Return (x, y) of the center of cell containing provided text 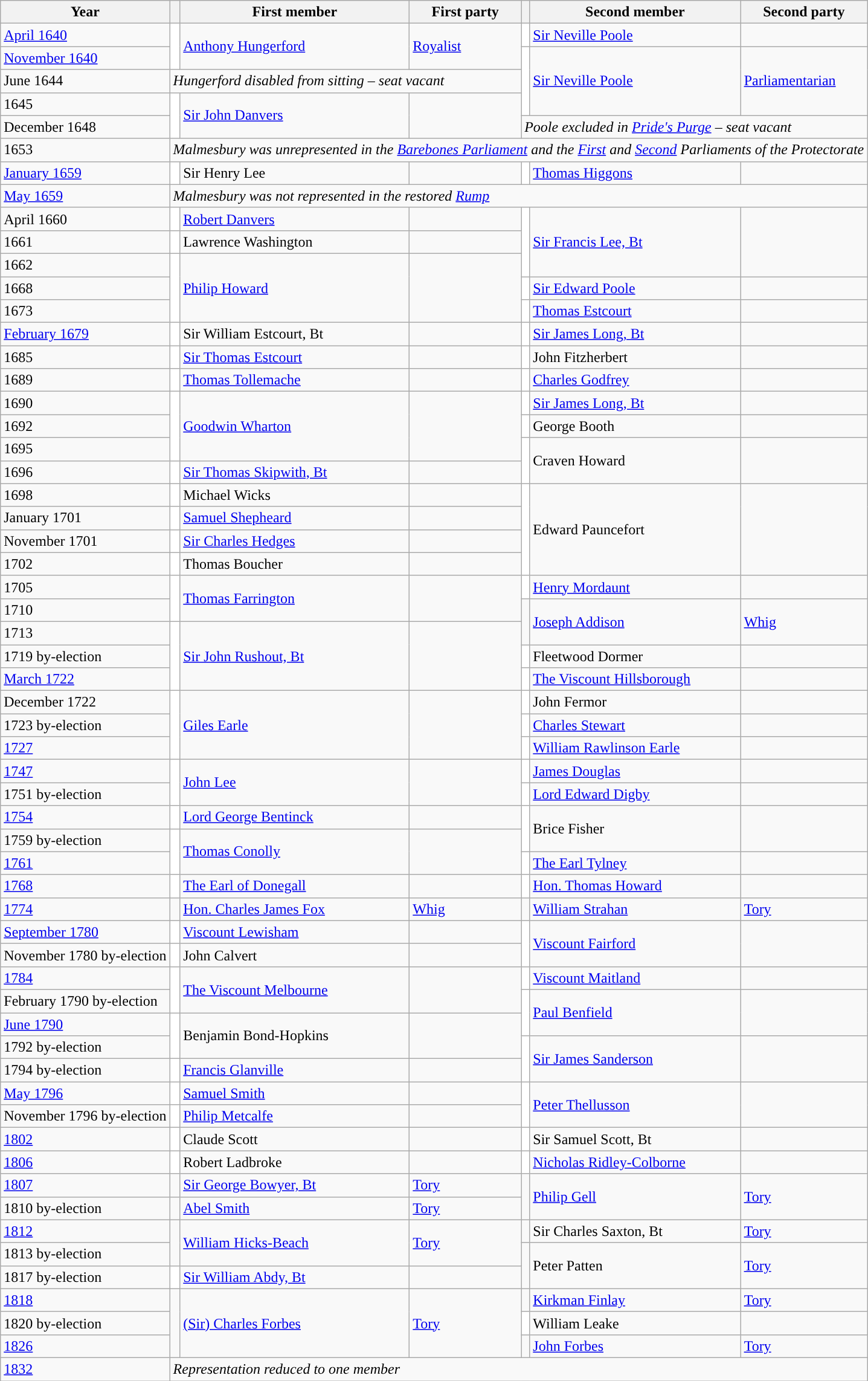
1806 (85, 1162)
Joseph Addison (635, 621)
1761 (85, 863)
Samuel Shepheard (295, 518)
1812 (85, 1231)
Sir Francis Lee, Bt (635, 242)
1695 (85, 449)
Robert Ladbroke (295, 1162)
Sir Charles Saxton, Bt (635, 1231)
The Viscount Hillsborough (635, 679)
Royalist (465, 47)
Thomas Boucher (295, 564)
November 1780 by-election (85, 955)
1696 (85, 472)
Lord George Bentinck (295, 817)
1774 (85, 909)
Kirkman Finlay (635, 1300)
1705 (85, 587)
Robert Danvers (295, 219)
1794 by-election (85, 1070)
Viscount Lewisham (295, 932)
December 1722 (85, 702)
1818 (85, 1300)
Sir William Estcourt, Bt (295, 334)
1784 (85, 978)
Sir Thomas Skipwith, Bt (295, 472)
1820 by-election (85, 1323)
William Rawlinson Earle (635, 748)
(Sir) Charles Forbes (295, 1323)
1754 (85, 817)
May 1659 (85, 196)
John Fermor (635, 702)
Edward Pauncefort (635, 529)
1689 (85, 380)
April 1660 (85, 219)
1668 (85, 288)
Craven Howard (635, 461)
January 1701 (85, 518)
James Douglas (635, 771)
Second party (804, 12)
1802 (85, 1139)
Hon. Thomas Howard (635, 886)
Charles Godfrey (635, 380)
John Fitzherbert (635, 357)
Peter Thellusson (635, 1105)
1727 (85, 748)
Sir Samuel Scott, Bt (635, 1139)
1698 (85, 495)
Francis Glanville (295, 1070)
Samuel Smith (295, 1093)
Sir Charles Hedges (295, 541)
Malmesbury was not represented in the restored Rump (518, 196)
William Strahan (635, 909)
1702 (85, 564)
First member (295, 12)
George Booth (635, 426)
Charles Stewart (635, 725)
June 1790 (85, 1024)
Thomas Farrington (295, 598)
1690 (85, 403)
February 1679 (85, 334)
Philip Metcalfe (295, 1116)
November 1640 (85, 58)
Lawrence Washington (295, 242)
Claude Scott (295, 1139)
1661 (85, 242)
Goodwin Wharton (295, 426)
Giles Earle (295, 725)
1710 (85, 610)
Sir Henry Lee (295, 173)
John Calvert (295, 955)
William Hicks-Beach (295, 1243)
1807 (85, 1185)
1817 by-election (85, 1277)
Hungerford disabled from sitting – seat vacant (346, 81)
Nicholas Ridley-Colborne (635, 1162)
Thomas Conolly (295, 852)
The Earl of Donegall (295, 886)
November 1701 (85, 541)
1662 (85, 265)
1685 (85, 357)
1826 (85, 1346)
1653 (85, 150)
1759 by-election (85, 840)
Thomas Estcourt (635, 311)
Henry Mordaunt (635, 587)
1723 by-election (85, 725)
Michael Wicks (295, 495)
Malmesbury was unrepresented in the Barebones Parliament and the First and Second Parliaments of the Protectorate (518, 150)
March 1722 (85, 679)
Anthony Hungerford (295, 47)
Paul Benfield (635, 1012)
Sir George Bowyer, Bt (295, 1185)
Parliamentarian (804, 81)
1813 by-election (85, 1254)
December 1648 (85, 127)
Philip Gell (635, 1197)
April 1640 (85, 35)
Hon. Charles James Fox (295, 909)
The Earl Tylney (635, 863)
Fleetwood Dormer (635, 656)
Viscount Maitland (635, 978)
1747 (85, 771)
Sir Thomas Estcourt (295, 357)
1713 (85, 633)
First party (465, 12)
Sir William Abdy, Bt (295, 1277)
1692 (85, 426)
1645 (85, 104)
Thomas Tollemache (295, 380)
Sir John Danvers (295, 115)
January 1659 (85, 173)
May 1796 (85, 1093)
Poole excluded in Pride's Purge – seat vacant (695, 127)
Representation reduced to one member (518, 1369)
The Viscount Melbourne (295, 989)
1751 by-election (85, 794)
John Lee (295, 783)
Philip Howard (295, 288)
1673 (85, 311)
Lord Edward Digby (635, 794)
1792 by-election (85, 1047)
Sir James Sanderson (635, 1059)
Thomas Higgons (635, 173)
1768 (85, 886)
Sir John Rushout, Bt (295, 656)
John Forbes (635, 1346)
Brice Fisher (635, 829)
Second member (635, 12)
November 1796 by-election (85, 1116)
1810 by-election (85, 1208)
Viscount Fairford (635, 943)
Benjamin Bond-Hopkins (295, 1036)
Year (85, 12)
Abel Smith (295, 1208)
Peter Patten (635, 1266)
William Leake (635, 1323)
February 1790 by-election (85, 1001)
Sir Edward Poole (635, 288)
1719 by-election (85, 656)
June 1644 (85, 81)
September 1780 (85, 932)
1832 (85, 1369)
